Provide the [x, y] coordinate of the cell's center where the given text is located.  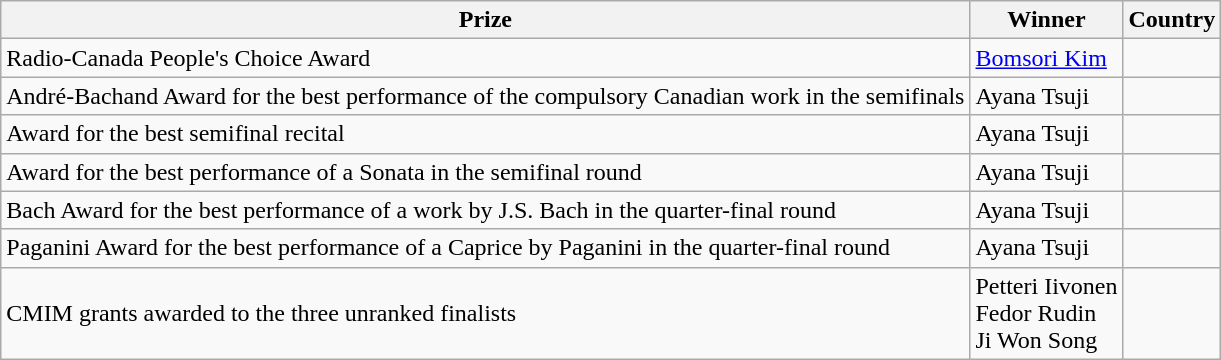
Bach Award for the best performance of a work by J.S. Bach in the quarter-final round [486, 210]
CMIM grants awarded to the three unranked finalists [486, 313]
Winner [1046, 20]
Prize [486, 20]
Country [1172, 20]
Bomsori Kim [1046, 58]
Award for the best semifinal recital [486, 134]
Paganini Award for the best performance of a Caprice by Paganini in the quarter-final round [486, 248]
André-Bachand Award for the best performance of the compulsory Canadian work in the semifinals [486, 96]
Award for the best performance of a Sonata in the semifinal round [486, 172]
Petteri IivonenFedor RudinJi Won Song [1046, 313]
Radio-Canada People's Choice Award [486, 58]
